Return (X, Y) of the center of cell containing provided text 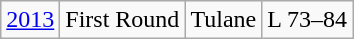
First Round (122, 20)
Tulane (224, 20)
2013 (30, 20)
L 73–84 (308, 20)
